Return (x, y) of the center of cell containing provided text 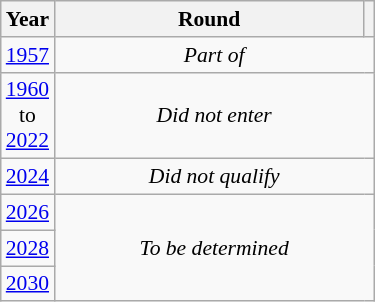
1960to2022 (28, 116)
2028 (28, 248)
Part of (214, 55)
To be determined (214, 248)
Year (28, 19)
Round (209, 19)
2024 (28, 177)
2030 (28, 284)
2026 (28, 213)
Did not qualify (214, 177)
1957 (28, 55)
Did not enter (214, 116)
